For the text-containing cell, return its midpoint in (X, Y) coordinate format. 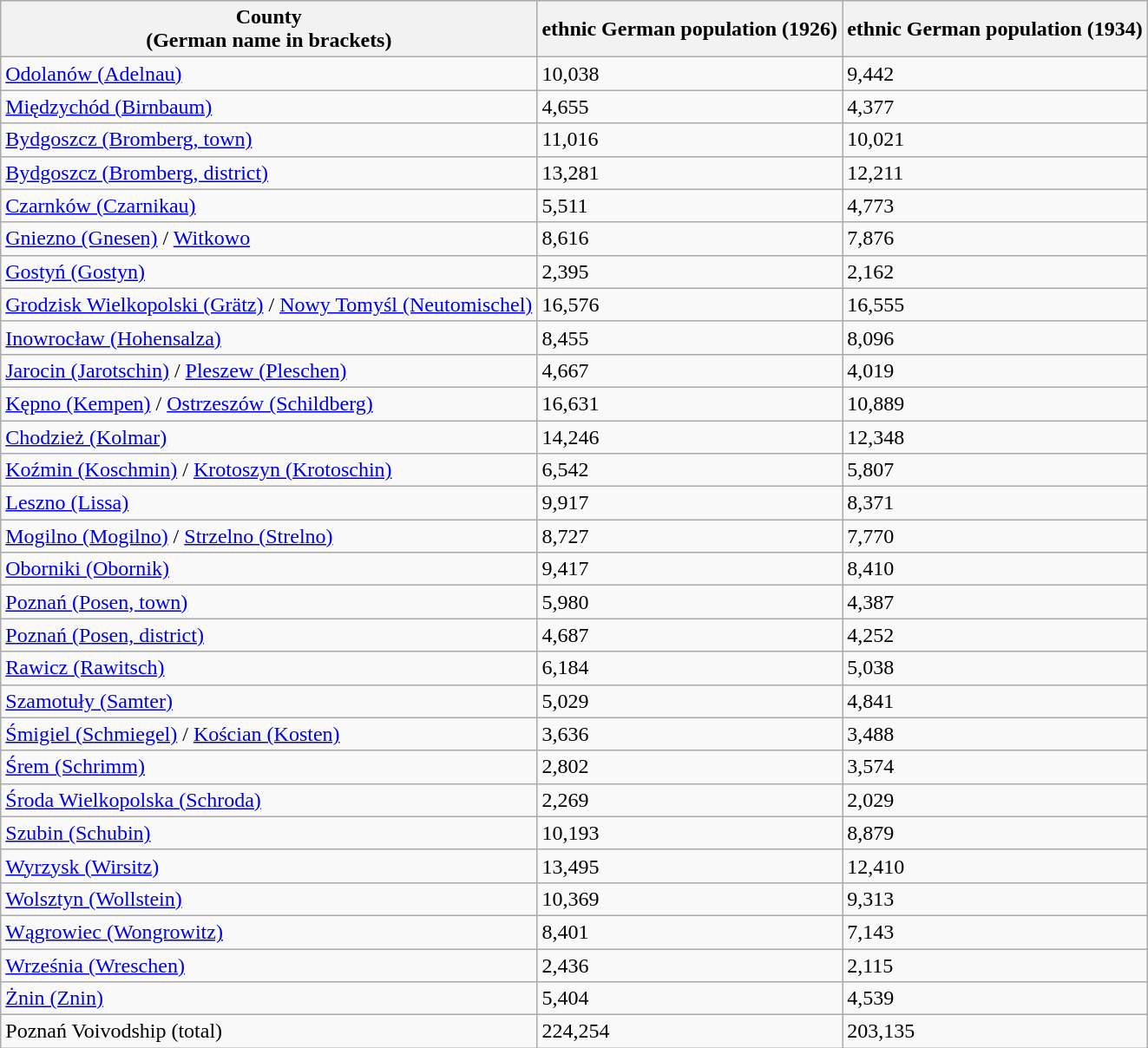
11,016 (690, 140)
10,889 (995, 403)
Środa Wielkopolska (Schroda) (269, 800)
Kępno (Kempen) / Ostrzeszów (Schildberg) (269, 403)
Poznań (Posen, district) (269, 635)
12,211 (995, 173)
2,162 (995, 272)
203,135 (995, 1032)
Śmigiel (Schmiegel) / Kościan (Kosten) (269, 734)
10,369 (690, 899)
Odolanów (Adelnau) (269, 74)
5,980 (690, 602)
Jarocin (Jarotschin) / Pleszew (Pleschen) (269, 370)
Mogilno (Mogilno) / Strzelno (Strelno) (269, 536)
Wolsztyn (Wollstein) (269, 899)
10,038 (690, 74)
Żnin (Znin) (269, 999)
Rawicz (Rawitsch) (269, 668)
Poznań Voivodship (total) (269, 1032)
Wyrzysk (Wirsitz) (269, 866)
14,246 (690, 436)
9,417 (690, 569)
8,879 (995, 833)
8,727 (690, 536)
3,488 (995, 734)
7,770 (995, 536)
4,387 (995, 602)
2,029 (995, 800)
Bydgoszcz (Bromberg, town) (269, 140)
7,876 (995, 239)
13,495 (690, 866)
10,193 (690, 833)
16,576 (690, 305)
Śrem (Schrimm) (269, 767)
5,038 (995, 668)
Bydgoszcz (Bromberg, district) (269, 173)
ethnic German population (1934) (995, 29)
Gniezno (Gnesen) / Witkowo (269, 239)
5,404 (690, 999)
Szubin (Schubin) (269, 833)
2,115 (995, 966)
Grodzisk Wielkopolski (Grätz) / Nowy Tomyśl (Neutomischel) (269, 305)
9,313 (995, 899)
Poznań (Posen, town) (269, 602)
5,511 (690, 206)
6,542 (690, 470)
Leszno (Lissa) (269, 503)
3,636 (690, 734)
2,802 (690, 767)
12,410 (995, 866)
12,348 (995, 436)
Czarnków (Czarnikau) (269, 206)
5,807 (995, 470)
8,455 (690, 337)
224,254 (690, 1032)
13,281 (690, 173)
Międzychód (Birnbaum) (269, 107)
Inowrocław (Hohensalza) (269, 337)
County(German name in brackets) (269, 29)
5,029 (690, 701)
8,401 (690, 932)
Szamotuły (Samter) (269, 701)
8,616 (690, 239)
Koźmin (Koschmin) / Krotoszyn (Krotoschin) (269, 470)
16,631 (690, 403)
4,667 (690, 370)
16,555 (995, 305)
9,442 (995, 74)
4,377 (995, 107)
Września (Wreschen) (269, 966)
4,252 (995, 635)
8,410 (995, 569)
4,687 (690, 635)
9,917 (690, 503)
Chodzież (Kolmar) (269, 436)
Wągrowiec (Wongrowitz) (269, 932)
Gostyń (Gostyn) (269, 272)
7,143 (995, 932)
3,574 (995, 767)
8,096 (995, 337)
2,436 (690, 966)
4,655 (690, 107)
2,269 (690, 800)
Oborniki (Obornik) (269, 569)
4,773 (995, 206)
8,371 (995, 503)
4,841 (995, 701)
10,021 (995, 140)
2,395 (690, 272)
ethnic German population (1926) (690, 29)
6,184 (690, 668)
4,019 (995, 370)
4,539 (995, 999)
